For the text-containing cell, return its midpoint in [x, y] coordinate format. 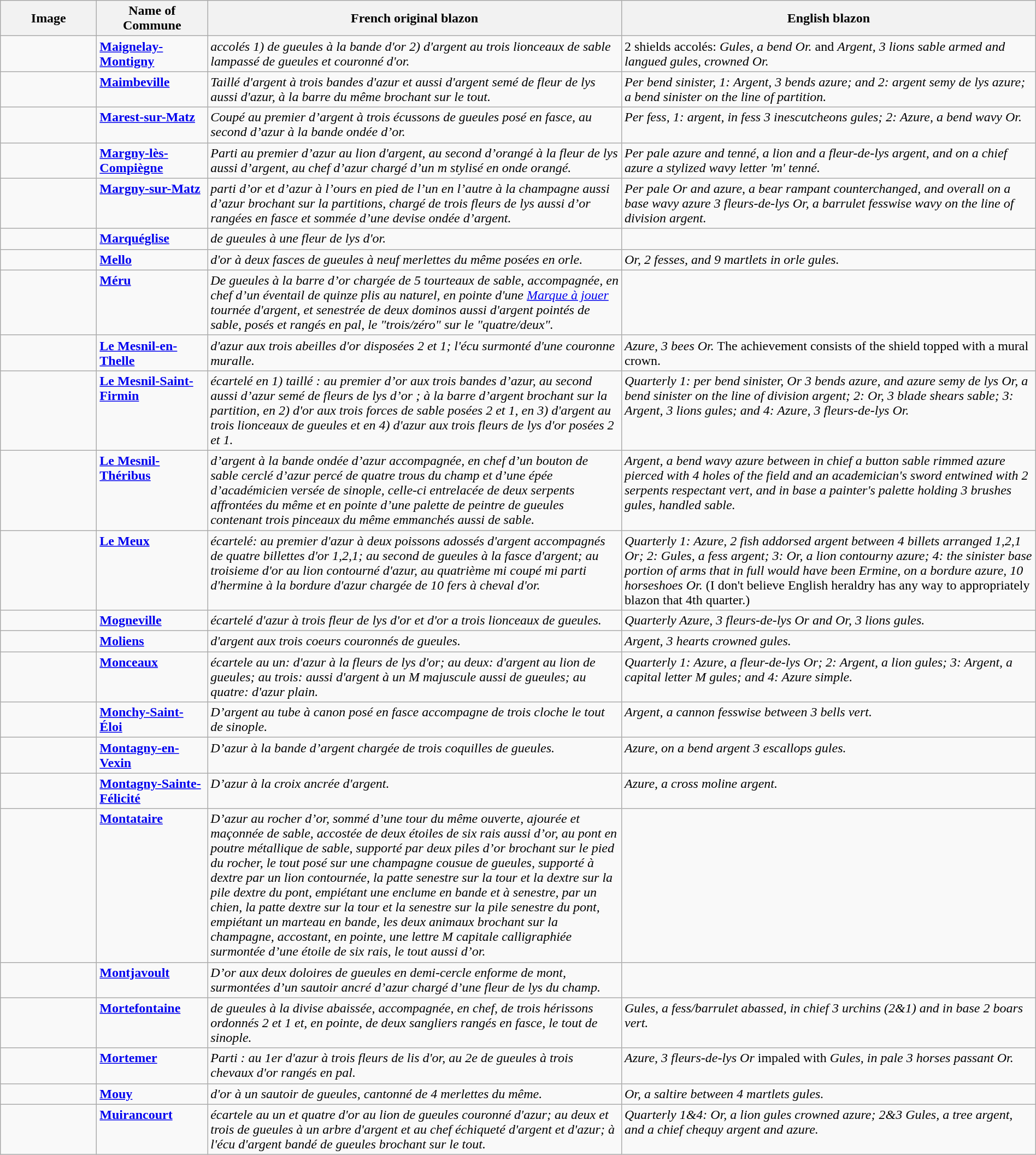
Argent, 3 hearts crowned gules. [828, 641]
Maignelay-Montigny [152, 54]
Moliens [152, 641]
Argent, a cannon fesswise between 3 bells vert. [828, 720]
Mouy [152, 1094]
D’azur à la croix ancrée d'argent. [415, 791]
Montagny-en-Vexin [152, 755]
Per bend sinister, 1: Argent, 3 bends azure; and 2: argent semy de lys azure; a bend sinister on the line of partition. [828, 90]
Le Mesnil-en-Thelle [152, 353]
Maimbeville [152, 90]
Per fess, 1: argent, in fess 3 inescutcheons gules; 2: Azure, a bend wavy Or. [828, 125]
Quarterly 1&4: Or, a lion gules crowned azure; 2&3 Gules, a tree argent, and a chief chequy argent and azure. [828, 1129]
Montagny-Sainte-Félicité [152, 791]
Gules, a fess/barrulet abassed, in chief 3 urchins (2&1) and in base 2 boars vert. [828, 1023]
Mello [152, 260]
Mogneville [152, 621]
Le Mesnil-Théribus [152, 490]
Name of Commune [152, 19]
2 shields accolés: Gules, a bend Or. and Argent, 3 lions sable armed and langued gules, crowned Or. [828, 54]
de gueules à une fleur de lys d'or. [415, 239]
Azure, a cross moline argent. [828, 791]
Margny-sur-Matz [152, 203]
d'or à un sautoir de gueules, cantonné de 4 merlettes du même. [415, 1094]
Taillé d'argent à trois bandes d'azur et aussi d'argent semé de fleur de lys aussi d'azur, à la barre du même brochant sur le tout. [415, 90]
d'or à deux fasces de gueules à neuf merlettes du même posées en orle. [415, 260]
D’or aux deux doloires de gueules en demi-cercle enforme de mont, surmontées d’un sautoir ancré d’azur chargé d’une fleur de lys du champ. [415, 980]
D’azur à la bande d’argent chargée de trois coquilles de gueules. [415, 755]
Coupé au premier d’argent à trois écussons de gueules posé en fasce, au second d’azur à la bande ondée d’or. [415, 125]
Monceaux [152, 677]
Parti : au 1er d'azur à trois fleurs de lis d'or, au 2e de gueules à trois chevaux d'or rangés en pal. [415, 1065]
écartelé d'azur à trois fleur de lys d'or et d'or a trois lionceaux de gueules. [415, 621]
Quarterly Azure, 3 fleurs-de-lys Or and Or, 3 lions gules. [828, 621]
Per pale azure and tenné, a lion and a fleur-de-lys argent, and on a chief azure a stylized wavy letter 'm' tenné. [828, 161]
Margny-lès-Compiègne [152, 161]
Mortemer [152, 1065]
D’argent au tube à canon posé en fasce accompagne de trois cloche le tout de sinople. [415, 720]
Marest-sur-Matz [152, 125]
accolés 1) de gueules à la bande d'or 2) d'argent au trois lionceaux de sable lampassé de gueules et couronné d'or. [415, 54]
Le Mesnil-Saint-Firmin [152, 410]
English blazon [828, 19]
Montataire [152, 885]
French original blazon [415, 19]
d'argent aux trois coeurs couronnés de gueules. [415, 641]
Méru [152, 303]
Azure, 3 fleurs-de-lys Or impaled with Gules, in pale 3 horses passant Or. [828, 1065]
Azure, 3 bees Or. The achievement consists of the shield topped with a mural crown. [828, 353]
Montjavoult [152, 980]
Image [49, 19]
Monchy-Saint-Éloi [152, 720]
d'azur aux trois abeilles d'or disposées 2 et 1; l'écu surmonté d'une couronne muralle. [415, 353]
Parti au premier d’azur au lion d'argent, au second d’orangé à la fleur de lys aussi d’argent, au chef d’azur chargé d’un m stylisé en onde orangé. [415, 161]
Or, a saltire between 4 martlets gules. [828, 1094]
Or, 2 fesses, and 9 martlets in orle gules. [828, 260]
Le Meux [152, 570]
Muirancourt [152, 1129]
Marquéglise [152, 239]
Mortefontaine [152, 1023]
Quarterly 1: Azure, a fleur-de-lys Or; 2: Argent, a lion gules; 3: Argent, a capital letter M gules; and 4: Azure simple. [828, 677]
Azure, on a bend argent 3 escallops gules. [828, 755]
